Provide the (x, y) coordinate of the cell's center where the given text is located.  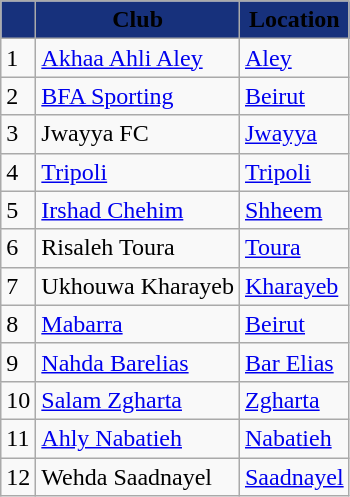
Wehda Saadnayel (138, 477)
3 (18, 134)
Zgharta (294, 400)
1 (18, 58)
6 (18, 248)
Bar Elias (294, 362)
Jwayya (294, 134)
Jwayya FC (138, 134)
Nabatieh (294, 438)
Toura (294, 248)
Akhaa Ahli Aley (138, 58)
Saadnayel (294, 477)
Location (294, 20)
Mabarra (138, 324)
Irshad Chehim (138, 210)
Kharayeb (294, 286)
Nahda Barelias (138, 362)
7 (18, 286)
9 (18, 362)
4 (18, 172)
12 (18, 477)
10 (18, 400)
Aley (294, 58)
Club (138, 20)
Shheem (294, 210)
Ahly Nabatieh (138, 438)
Risaleh Toura (138, 248)
Ukhouwa Kharayeb (138, 286)
11 (18, 438)
5 (18, 210)
BFA Sporting (138, 96)
Salam Zgharta (138, 400)
2 (18, 96)
8 (18, 324)
